Output the (X, Y) coordinate of the center of the cell containing the given text.  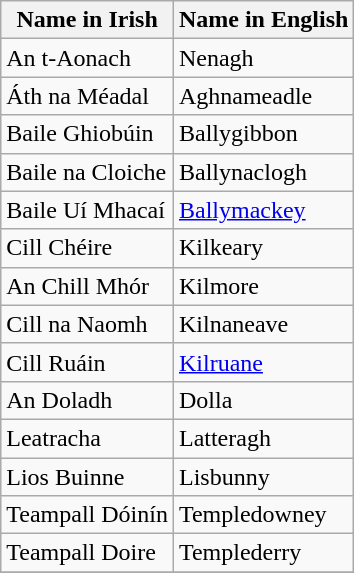
Kilruane (263, 362)
Name in English (263, 20)
Nenagh (263, 58)
Cill na Naomh (88, 324)
An Doladh (88, 400)
Teampall Dóinín (88, 515)
Templedowney (263, 515)
Ballymackey (263, 210)
Teampall Doire (88, 553)
Kilmore (263, 286)
Baile na Cloiche (88, 172)
Leatracha (88, 438)
Templederry (263, 553)
Baile Ghiobúin (88, 134)
Ballynaclogh (263, 172)
An Chill Mhór (88, 286)
Ballygibbon (263, 134)
Dolla (263, 400)
Name in Irish (88, 20)
Kilnaneave (263, 324)
Lios Buinne (88, 477)
Aghnameadle (263, 96)
Áth na Méadal (88, 96)
Latteragh (263, 438)
Lisbunny (263, 477)
Kilkeary (263, 248)
An t-Aonach (88, 58)
Baile Uí Mhacaí (88, 210)
Cill Chéire (88, 248)
Cill Ruáin (88, 362)
